Output the (x, y) coordinate of the center of the cell containing the given text.  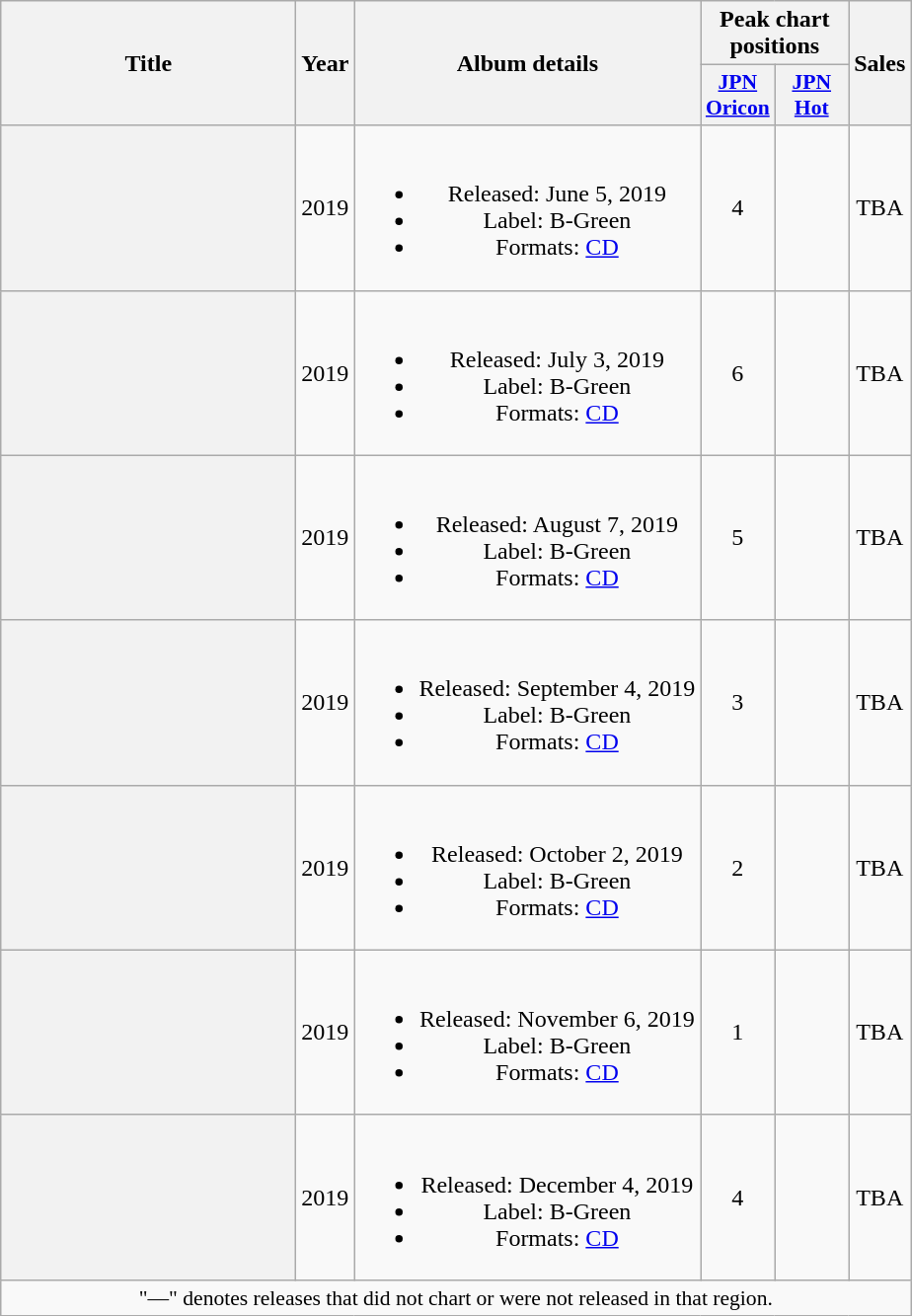
6 (738, 373)
JPNHot (811, 95)
1 (738, 1033)
Peak chart positions (775, 34)
JPNOricon (738, 95)
Sales (880, 63)
Released: June 5, 2019Label: B-GreenFormats: CD (527, 207)
Released: July 3, 2019Label: B-GreenFormats: CD (527, 373)
Released: August 7, 2019Label: B-GreenFormats: CD (527, 537)
Released: November 6, 2019Label: B-GreenFormats: CD (527, 1033)
5 (738, 537)
Year (326, 63)
Album details (527, 63)
Title (148, 63)
"—" denotes releases that did not chart or were not released in that region. (456, 1297)
3 (738, 703)
2 (738, 867)
Released: October 2, 2019Label: B-GreenFormats: CD (527, 867)
Released: December 4, 2019Label: B-GreenFormats: CD (527, 1197)
Released: September 4, 2019Label: B-GreenFormats: CD (527, 703)
